Return [x, y] of the center of cell containing provided text 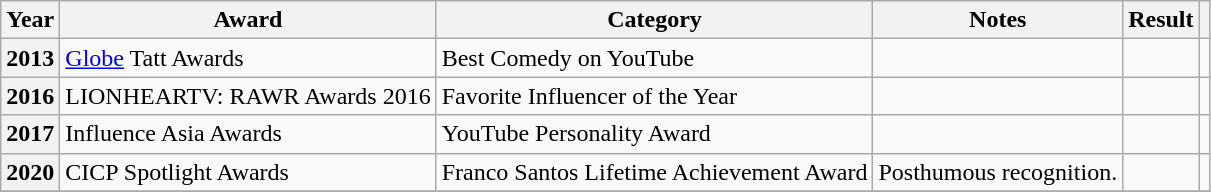
LIONHEARTV: RAWR Awards 2016 [248, 96]
CICP Spotlight Awards [248, 172]
Award [248, 20]
2016 [30, 96]
2017 [30, 134]
Year [30, 20]
Franco Santos Lifetime Achievement Award [654, 172]
Best Comedy on YouTube [654, 58]
Notes [998, 20]
Globe Tatt Awards [248, 58]
2013 [30, 58]
2020 [30, 172]
Category [654, 20]
Posthumous recognition. [998, 172]
YouTube Personality Award [654, 134]
Influence Asia Awards [248, 134]
Favorite Influencer of the Year [654, 96]
Result [1161, 20]
